For the text-containing cell, return its midpoint in [X, Y] coordinate format. 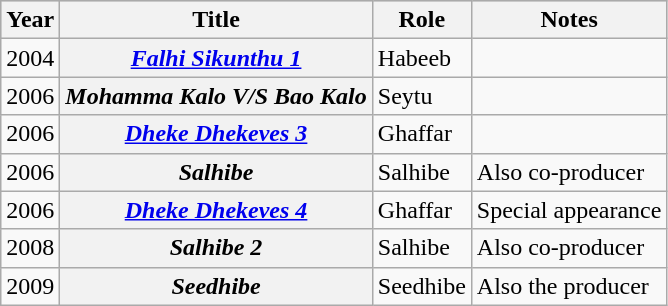
Dheke Dhekeves 4 [216, 210]
Title [216, 20]
Special appearance [569, 210]
Falhi Sikunthu 1 [216, 58]
Notes [569, 20]
2004 [30, 58]
Role [422, 20]
Habeeb [422, 58]
2008 [30, 248]
Dheke Dhekeves 3 [216, 134]
Year [30, 20]
2009 [30, 286]
Mohamma Kalo V/S Bao Kalo [216, 96]
Seytu [422, 96]
Also the producer [569, 286]
Salhibe 2 [216, 248]
